Locate the cell with the specified text and output its (X, Y) center coordinate. 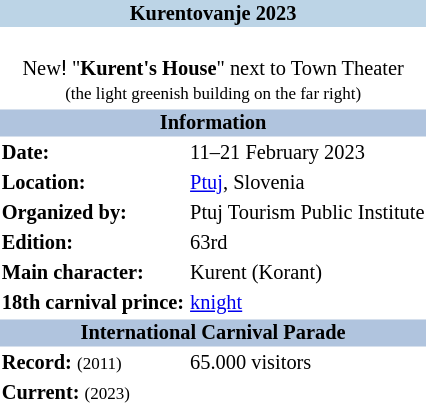
11–21 February 2023 (308, 154)
Kurent (Korant) (308, 274)
63rd (308, 244)
Organized by: (92, 214)
Ptuj, Slovenia (308, 184)
knight (308, 304)
Main character: (92, 274)
Information (213, 124)
International Carnival Parade (213, 334)
Date: (92, 154)
18th carnival prince: (92, 304)
Kurentovanje 2023 (213, 14)
Newǃ "Kurent's House" next to Town Theater(the light greenish building on the far right) (213, 68)
Location: (92, 184)
Record: (2011) (92, 364)
Edition: (92, 244)
65.000 visitors (308, 364)
Ptuj Tourism Public Institute (308, 214)
